Extract the [X, Y] coordinate from the center of the cell holding the provided text.  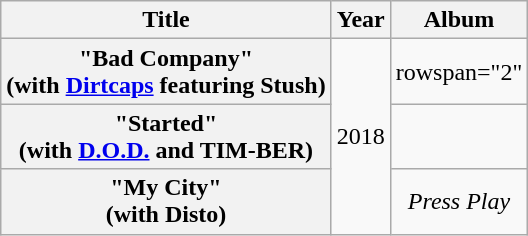
2018 [360, 136]
Press Play [459, 202]
Title [166, 20]
"Bad Company"(with Dirtcaps featuring Stush) [166, 72]
Album [459, 20]
"Started" (with D.O.D. and TIM-BER) [166, 136]
"My City" (with Disto) [166, 202]
rowspan="2" [459, 72]
Year [360, 20]
